Determine the [X, Y] coordinate at the center of the cell enclosing the given text.  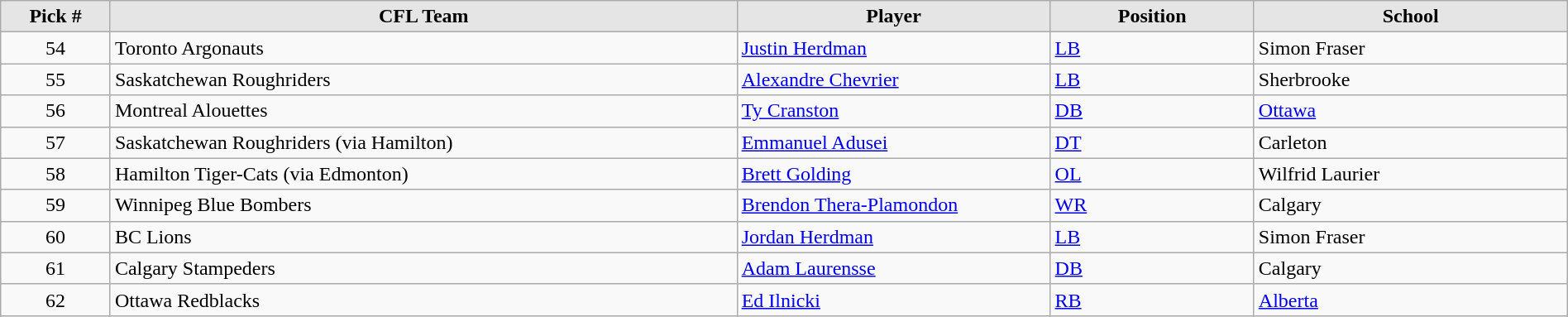
Saskatchewan Roughriders [423, 79]
Emmanuel Adusei [893, 142]
Brendon Thera-Plamondon [893, 205]
Toronto Argonauts [423, 48]
Winnipeg Blue Bombers [423, 205]
Player [893, 17]
Position [1152, 17]
Sherbrooke [1411, 79]
Justin Herdman [893, 48]
62 [56, 300]
Ed Ilnicki [893, 300]
61 [56, 268]
Ottawa [1411, 111]
Montreal Alouettes [423, 111]
54 [56, 48]
Brett Golding [893, 174]
OL [1152, 174]
DT [1152, 142]
58 [56, 174]
Ty Cranston [893, 111]
59 [56, 205]
CFL Team [423, 17]
Calgary Stampeders [423, 268]
56 [56, 111]
Saskatchewan Roughriders (via Hamilton) [423, 142]
BC Lions [423, 237]
60 [56, 237]
Jordan Herdman [893, 237]
Ottawa Redblacks [423, 300]
57 [56, 142]
Wilfrid Laurier [1411, 174]
Hamilton Tiger-Cats (via Edmonton) [423, 174]
RB [1152, 300]
School [1411, 17]
WR [1152, 205]
Alexandre Chevrier [893, 79]
Adam Laurensse [893, 268]
Pick # [56, 17]
Carleton [1411, 142]
55 [56, 79]
Alberta [1411, 300]
